Detect which cell encompasses the target text, then output its (x, y) center coordinate. 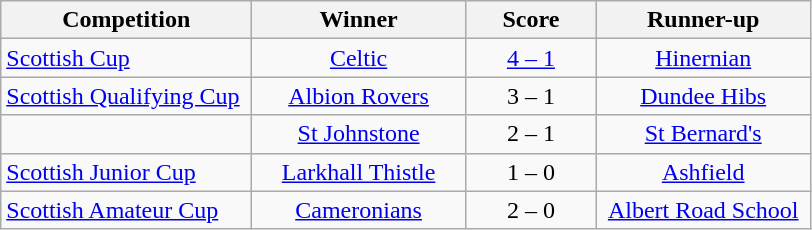
2 – 0 (530, 210)
Albert Road School (703, 210)
Scottish Junior Cup (126, 172)
Scottish Cup (126, 58)
Celtic (359, 58)
St Bernard's (703, 134)
Scottish Amateur Cup (126, 210)
Ashfield (703, 172)
3 – 1 (530, 96)
Competition (126, 20)
Scottish Qualifying Cup (126, 96)
St Johnstone (359, 134)
Runner-up (703, 20)
Larkhall Thistle (359, 172)
Hinernian (703, 58)
Dundee Hibs (703, 96)
Albion Rovers (359, 96)
Score (530, 20)
Cameronians (359, 210)
1 – 0 (530, 172)
4 – 1 (530, 58)
2 – 1 (530, 134)
Winner (359, 20)
